For the text-containing cell, return its midpoint in (X, Y) coordinate format. 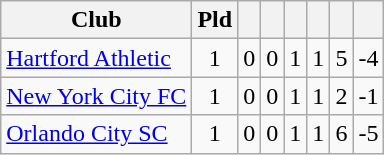
Hartford Athletic (96, 58)
2 (342, 96)
Pld (215, 20)
-5 (368, 134)
-4 (368, 58)
6 (342, 134)
-1 (368, 96)
5 (342, 58)
Orlando City SC (96, 134)
Club (96, 20)
New York City FC (96, 96)
